Return the (X, Y) coordinate for the center point of the cell that contains the specified text.  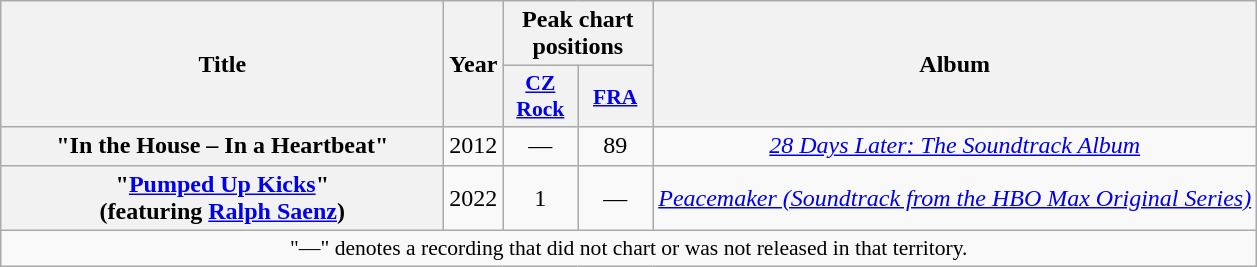
Peak chart positions (578, 34)
1 (540, 198)
"Pumped Up Kicks"(featuring Ralph Saenz) (222, 198)
Year (474, 64)
Album (955, 64)
28 Days Later: The Soundtrack Album (955, 146)
FRA (616, 96)
2012 (474, 146)
"In the House – In a Heartbeat" (222, 146)
Peacemaker (Soundtrack from the HBO Max Original Series) (955, 198)
Title (222, 64)
CZRock (540, 96)
"—" denotes a recording that did not chart or was not released in that territory. (629, 248)
89 (616, 146)
2022 (474, 198)
